Determine the [x, y] coordinate at the center of the cell enclosing the given text.  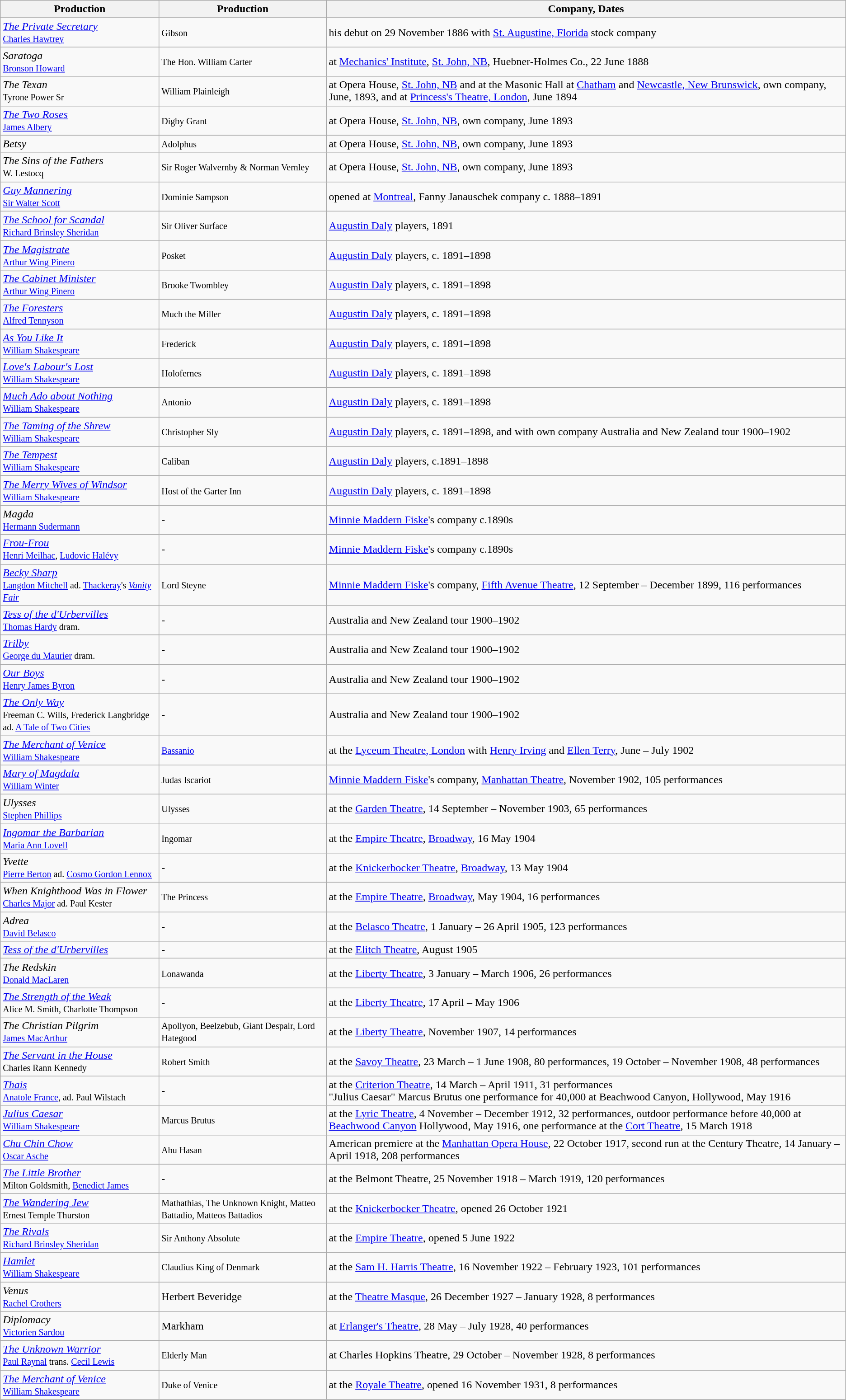
Becky SharpLangdon Mitchell ad. Thackeray's Vanity Fair [80, 585]
Caliban [243, 461]
at the Liberty Theatre, 3 January – March 1906, 26 performances [586, 973]
Herbert Beveridge [243, 1296]
Host of the Garter Inn [243, 491]
DiplomacyVictorien Sardou [80, 1326]
The Private SecretaryCharles Hawtrey [80, 33]
opened at Montreal, Fanny Janauschek company c. 1888–1891 [586, 196]
at Erlanger's Theatre, 28 May – July 1928, 40 performances [586, 1326]
As You Like ItWilliam Shakespeare [80, 343]
The Christian PilgrimJames MacArthur [80, 1032]
at Charles Hopkins Theatre, 29 October – November 1928, 8 performances [586, 1356]
The Servant in the HouseCharles Rann Kennedy [80, 1061]
at the Empire Theatre, Broadway, May 1904, 16 performances [586, 897]
Minnie Maddern Fiske's company, Manhattan Theatre, November 1902, 105 performances [586, 779]
Frederick [243, 343]
Sir Anthony Absolute [243, 1237]
at the Knickerbocker Theatre, opened 26 October 1921 [586, 1208]
at the Liberty Theatre, November 1907, 14 performances [586, 1032]
Abu Hasan [243, 1150]
The TempestWilliam Shakespeare [80, 461]
Lord Steyne [243, 585]
at the Sam H. Harris Theatre, 16 November 1922 – February 1923, 101 performances [586, 1267]
at Mechanics' Institute, St. John, NB, Huebner-Holmes Co., 22 June 1888 [586, 61]
The Taming of the ShrewWilliam Shakespeare [80, 432]
at the Garden Theatre, 14 September – November 1903, 65 performances [586, 809]
The Only WayFreeman C. Wills, Frederick Langbridge ad. A Tale of Two Cities [80, 714]
Augustin Daly players, c. 1891–1898, and with own company Australia and New Zealand tour 1900–1902 [586, 432]
Augustin Daly players, c.1891–1898 [586, 461]
Lonawanda [243, 973]
The Princess [243, 897]
The RivalsRichard Brinsley Sheridan [80, 1237]
Minnie Maddern Fiske's company, Fifth Avenue Theatre, 12 September – December 1899, 116 performances [586, 585]
Betsy [80, 144]
UlyssesStephen Phillips [80, 809]
The TexanTyrone Power Sr [80, 91]
Frou-FrouHenri Meilhac, Ludovic Halévy [80, 550]
William Plainleigh [243, 91]
at the Liberty Theatre, 17 April – May 1906 [586, 1002]
Digby Grant [243, 120]
Adolphus [243, 144]
at the Belmont Theatre, 25 November 1918 – March 1919, 120 performances [586, 1179]
HamletWilliam Shakespeare [80, 1267]
Chu Chin ChowOscar Asche [80, 1150]
The MagistrateArthur Wing Pinero [80, 255]
Julius CaesarWilliam Shakespeare [80, 1120]
MagdaHermann Sudermann [80, 520]
at the Lyceum Theatre, London with Henry Irving and Ellen Terry, June – July 1902 [586, 750]
The Unknown WarriorPaul Raynal trans. Cecil Lewis [80, 1356]
Duke of Venice [243, 1385]
at the Royale Theatre, opened 16 November 1931, 8 performances [586, 1385]
at the Savoy Theatre, 23 March – 1 June 1908, 80 performances, 19 October – November 1908, 48 performances [586, 1061]
The ForestersAlfred Tennyson [80, 314]
Sir Oliver Surface [243, 226]
Guy ManneringSir Walter Scott [80, 196]
American premiere at the Manhattan Opera House, 22 October 1917, second run at the Century Theatre, 14 January – April 1918, 208 performances [586, 1150]
SaratogaBronson Howard [80, 61]
The RedskinDonald MacLaren [80, 973]
The School for ScandalRichard Brinsley Sheridan [80, 226]
Brooke Twombley [243, 285]
Marcus Brutus [243, 1120]
Augustin Daly players, 1891 [586, 226]
Mary of MagdalaWilliam Winter [80, 779]
Tess of the d'Urbervilles [80, 950]
at the Empire Theatre, Broadway, 16 May 1904 [586, 838]
Much the Miller [243, 314]
Much Ado about NothingWilliam Shakespeare [80, 402]
Bassanio [243, 750]
Mathathias, The Unknown Knight, Matteo Battadio, Matteos Battadios [243, 1208]
The Sins of the FathersW. Lestocq [80, 167]
Our BoysHenry James Byron [80, 679]
Robert Smith [243, 1061]
Elderly Man [243, 1356]
Ingomar [243, 838]
The Strength of the Weak Alice M. Smith, Charlotte Thompson [80, 1002]
at the Knickerbocker Theatre, Broadway, 13 May 1904 [586, 868]
at the Theatre Masque, 26 December 1927 – January 1928, 8 performances [586, 1296]
Sir Roger Walvernby & Norman Vernley [243, 167]
Gibson [243, 33]
Apollyon, Beelzebub, Giant Despair, Lord Hategood [243, 1032]
at the Elitch Theatre, August 1905 [586, 950]
Posket [243, 255]
When Knighthood Was in FlowerCharles Major ad. Paul Kester [80, 897]
Holofernes [243, 373]
The Hon. William Carter [243, 61]
ThaisAnatole France, ad. Paul Wilstach [80, 1091]
The Wandering JewErnest Temple Thurston [80, 1208]
The Merry Wives of WindsorWilliam Shakespeare [80, 491]
Ulysses [243, 809]
The Cabinet MinisterArthur Wing Pinero [80, 285]
AdreaDavid Belasco [80, 926]
Judas Iscariot [243, 779]
Claudius King of Denmark [243, 1267]
The Little BrotherMilton Goldsmith, Benedict James [80, 1179]
Markham [243, 1326]
Ingomar the BarbarianMaria Ann Lovell [80, 838]
Dominie Sampson [243, 196]
Christopher Sly [243, 432]
The Two RosesJames Albery [80, 120]
Love's Labour's LostWilliam Shakespeare [80, 373]
his debut on 29 November 1886 with St. Augustine, Florida stock company [586, 33]
TrilbyGeorge du Maurier dram. [80, 650]
YvettePierre Berton ad. Cosmo Gordon Lennox [80, 868]
Company, Dates [586, 9]
at the Belasco Theatre, 1 January – 26 April 1905, 123 performances [586, 926]
Tess of the d'UrbervillesThomas Hardy dram. [80, 620]
at the Empire Theatre, opened 5 June 1922 [586, 1237]
Antonio [243, 402]
VenusRachel Crothers [80, 1296]
